Provide the [x, y] coordinate of the cell's center where the given text is located.  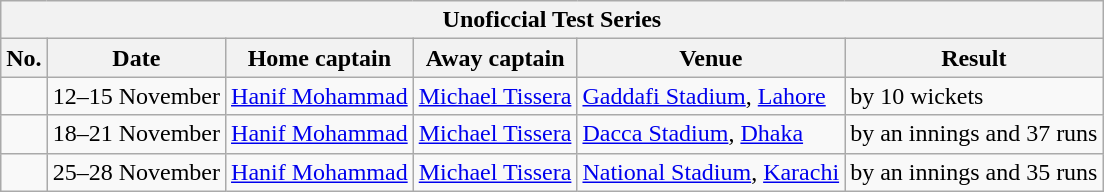
Unoficcial Test Series [552, 20]
25–28 November [136, 172]
12–15 November [136, 96]
Away captain [495, 58]
Home captain [320, 58]
by an innings and 37 runs [974, 134]
No. [24, 58]
Date [136, 58]
by an innings and 35 runs [974, 172]
Result [974, 58]
by 10 wickets [974, 96]
Dacca Stadium, Dhaka [711, 134]
Venue [711, 58]
National Stadium, Karachi [711, 172]
18–21 November [136, 134]
Gaddafi Stadium, Lahore [711, 96]
